Capture the cell that displays the provided text and extract its (X, Y) central coordinate. 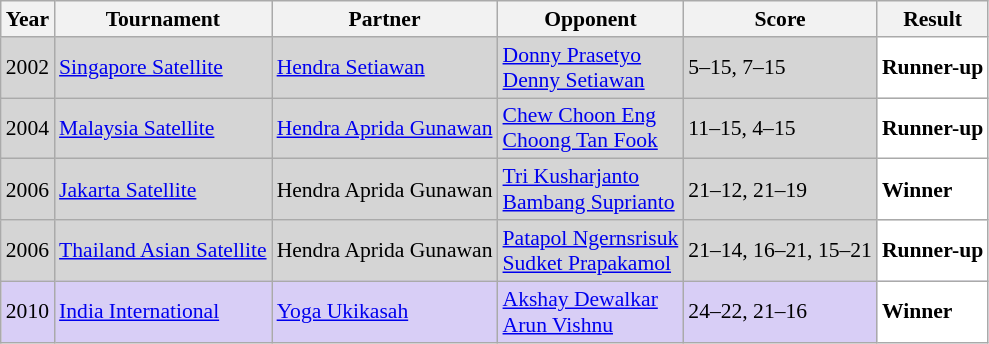
Hendra Setiawan (385, 68)
2002 (28, 68)
Patapol Ngernsrisuk Sudket Prapakamol (591, 250)
Singapore Satellite (163, 68)
21–14, 16–21, 15–21 (780, 250)
Result (932, 19)
Donny Prasetyo Denny Setiawan (591, 68)
Score (780, 19)
Malaysia Satellite (163, 128)
Opponent (591, 19)
2004 (28, 128)
24–22, 21–16 (780, 312)
Partner (385, 19)
Year (28, 19)
Yoga Ukikasah (385, 312)
11–15, 4–15 (780, 128)
5–15, 7–15 (780, 68)
Akshay Dewalkar Arun Vishnu (591, 312)
India International (163, 312)
Thailand Asian Satellite (163, 250)
Jakarta Satellite (163, 190)
Tri Kusharjanto Bambang Suprianto (591, 190)
Chew Choon Eng Choong Tan Fook (591, 128)
21–12, 21–19 (780, 190)
Tournament (163, 19)
2010 (28, 312)
